Search for the cell housing the specified text and yield its [X, Y] center coordinate. 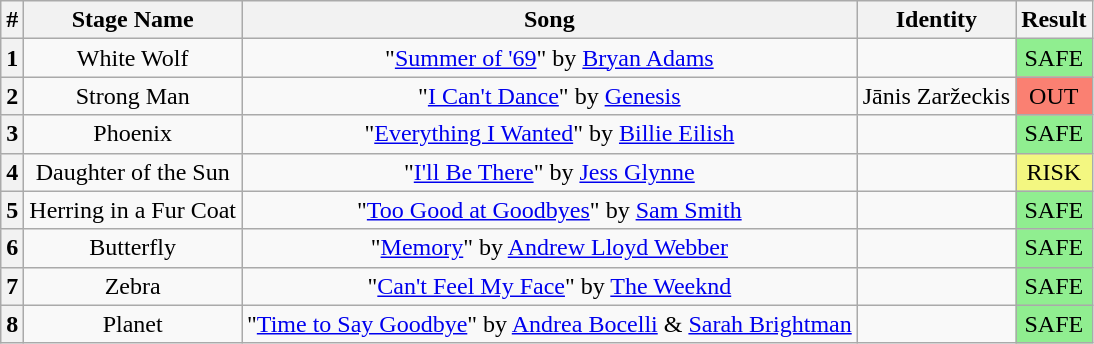
Song [550, 20]
"Memory" by Andrew Lloyd Webber [550, 248]
Stage Name [133, 20]
Herring in a Fur Coat [133, 210]
Phoenix [133, 134]
Result [1054, 20]
3 [12, 134]
"Too Good at Goodbyes" by Sam Smith [550, 210]
Planet [133, 324]
Butterfly [133, 248]
Strong Man [133, 96]
Identity [936, 20]
# [12, 20]
Zebra [133, 286]
Daughter of the Sun [133, 172]
4 [12, 172]
White Wolf [133, 58]
"Everything I Wanted" by Billie Eilish [550, 134]
7 [12, 286]
RISK [1054, 172]
6 [12, 248]
Jānis Zaržeckis [936, 96]
2 [12, 96]
"Summer of '69" by Bryan Adams [550, 58]
"I Can't Dance" by Genesis [550, 96]
1 [12, 58]
"I'll Be There" by Jess Glynne [550, 172]
5 [12, 210]
8 [12, 324]
"Can't Feel My Face" by The Weeknd [550, 286]
OUT [1054, 96]
"Time to Say Goodbye" by Andrea Bocelli & Sarah Brightman [550, 324]
